Output the [X, Y] coordinate of the center of the cell containing the given text.  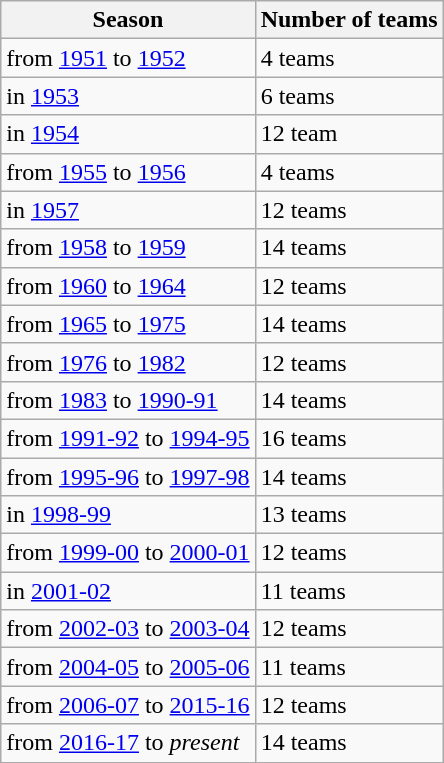
from 1999-00 to 2000-01 [128, 553]
Season [128, 20]
6 teams [349, 96]
from 1995-96 to 1997-98 [128, 477]
in 1957 [128, 210]
Number of teams [349, 20]
from 1955 to 1956 [128, 172]
from 1976 to 1982 [128, 362]
in 1954 [128, 134]
12 team [349, 134]
from 2016-17 to present [128, 743]
from 2004-05 to 2005-06 [128, 667]
from 1983 to 1990-91 [128, 400]
in 1998-99 [128, 515]
in 1953 [128, 96]
from 1951 to 1952 [128, 58]
from 1960 to 1964 [128, 286]
from 1965 to 1975 [128, 324]
from 1958 to 1959 [128, 248]
in 2001-02 [128, 591]
from 2002-03 to 2003-04 [128, 629]
13 teams [349, 515]
from 2006-07 to 2015-16 [128, 705]
from 1991-92 to 1994-95 [128, 438]
16 teams [349, 438]
